Detect which cell encompasses the target text, then output its [x, y] center coordinate. 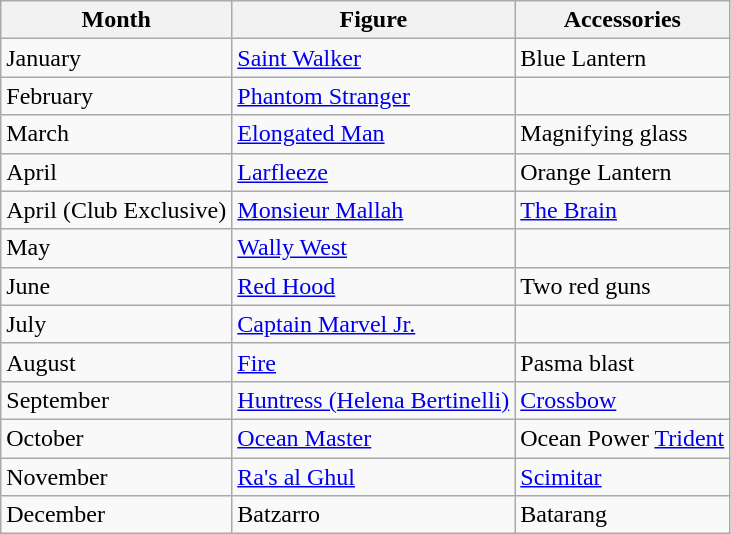
Ocean Power Trident [622, 438]
March [116, 134]
Figure [374, 20]
Two red guns [622, 286]
Phantom Stranger [374, 96]
January [116, 58]
April [116, 172]
Orange Lantern [622, 172]
Blue Lantern [622, 58]
July [116, 324]
The Brain [622, 210]
September [116, 400]
Wally West [374, 248]
Saint Walker [374, 58]
December [116, 515]
Larfleeze [374, 172]
October [116, 438]
Scimitar [622, 477]
November [116, 477]
Pasma blast [622, 362]
Monsieur Mallah [374, 210]
Captain Marvel Jr. [374, 324]
Batzarro [374, 515]
Fire [374, 362]
Ra's al Ghul [374, 477]
Batarang [622, 515]
August [116, 362]
Red Hood [374, 286]
Magnifying glass [622, 134]
February [116, 96]
Huntress (Helena Bertinelli) [374, 400]
June [116, 286]
Elongated Man [374, 134]
Crossbow [622, 400]
April (Club Exclusive) [116, 210]
Ocean Master [374, 438]
May [116, 248]
Accessories [622, 20]
Month [116, 20]
